Scan for the cell matching the given text and deliver its (X, Y) coordinate at center. 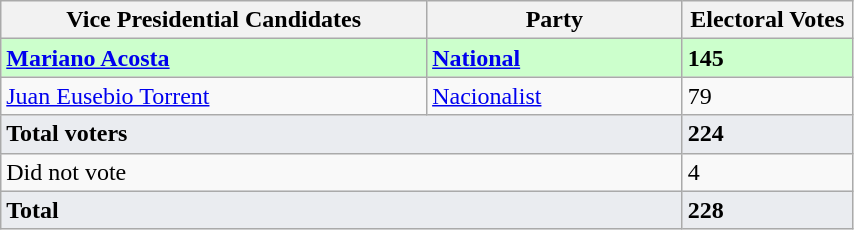
Vice Presidential Candidates (214, 20)
Electoral Votes (767, 20)
4 (767, 172)
National (554, 58)
Party (554, 20)
Total voters (342, 134)
224 (767, 134)
79 (767, 96)
Did not vote (342, 172)
Juan Eusebio Torrent (214, 96)
228 (767, 210)
Nacionalist (554, 96)
Mariano Acosta (214, 58)
Total (342, 210)
145 (767, 58)
